Identify which cell holds the provided text, then report its [X, Y] central coordinate. 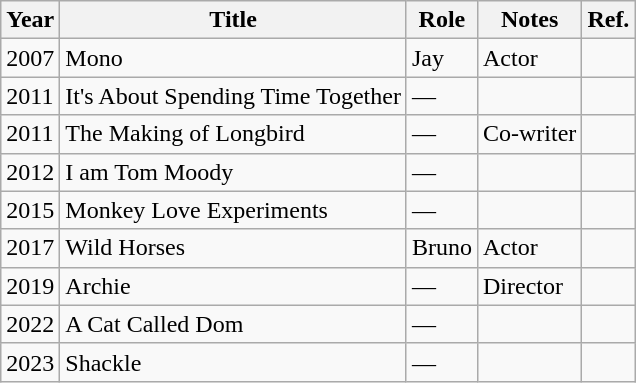
Mono [234, 58]
2017 [30, 248]
Notes [529, 20]
Wild Horses [234, 248]
2012 [30, 172]
I am Tom Moody [234, 172]
Monkey Love Experiments [234, 210]
2007 [30, 58]
2015 [30, 210]
2022 [30, 324]
It's About Spending Time Together [234, 96]
2019 [30, 286]
Year [30, 20]
Bruno [442, 248]
The Making of Longbird [234, 134]
Ref. [608, 20]
2023 [30, 362]
Title [234, 20]
Shackle [234, 362]
Director [529, 286]
A Cat Called Dom [234, 324]
Jay [442, 58]
Archie [234, 286]
Role [442, 20]
Co-writer [529, 134]
